Locate the cell with the specified text and output its (x, y) center coordinate. 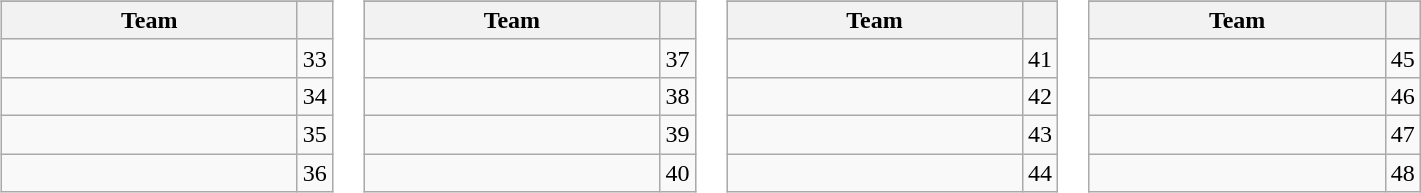
33 (314, 58)
40 (678, 173)
34 (314, 96)
35 (314, 134)
43 (1040, 134)
39 (678, 134)
44 (1040, 173)
47 (1402, 134)
41 (1040, 58)
36 (314, 173)
38 (678, 96)
48 (1402, 173)
45 (1402, 58)
42 (1040, 96)
46 (1402, 96)
37 (678, 58)
